Return (x, y) of the center of cell containing provided text 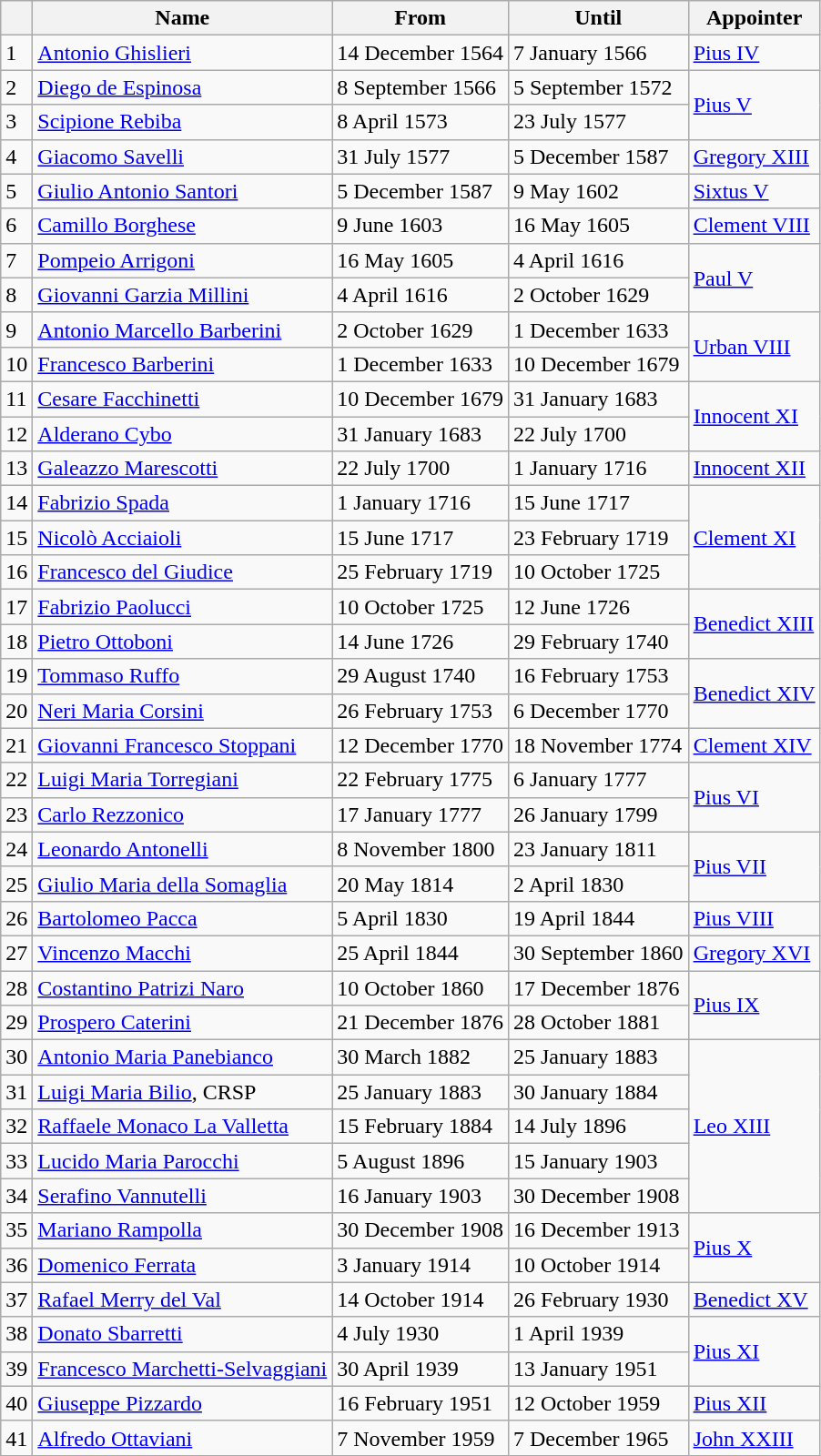
Innocent XII (754, 469)
5 September 1572 (598, 87)
Scipione Rebiba (182, 122)
36 (16, 1265)
23 January 1811 (598, 849)
Benedict XIV (754, 693)
6 January 1777 (598, 780)
Bartolomeo Pacca (182, 918)
5 (16, 191)
Leonardo Antonelli (182, 849)
Pius X (754, 1248)
19 April 1844 (598, 918)
Antonio Ghislieri (182, 53)
Clement XI (754, 538)
Giovanni Francesco Stoppani (182, 745)
Domenico Ferrata (182, 1265)
Clement VIII (754, 226)
Luigi Maria Torregiani (182, 780)
13 (16, 469)
16 February 1951 (421, 1403)
3 (16, 122)
30 September 1860 (598, 953)
23 (16, 814)
25 April 1844 (421, 953)
29 August 1740 (421, 676)
Name (182, 18)
Appointer (754, 18)
14 December 1564 (421, 53)
39 (16, 1369)
Fabrizio Paolucci (182, 607)
9 May 1602 (598, 191)
John XXIII (754, 1438)
17 December 1876 (598, 987)
Francesco Barberini (182, 364)
Giuseppe Pizzardo (182, 1403)
7 December 1965 (598, 1438)
19 (16, 676)
16 January 1903 (421, 1196)
Giacomo Savelli (182, 157)
Raffaele Monaco La Valletta (182, 1127)
10 October 1914 (598, 1265)
From (421, 18)
22 February 1775 (421, 780)
26 January 1799 (598, 814)
Pompeio Arrigoni (182, 260)
Pius VI (754, 797)
26 February 1930 (598, 1299)
15 January 1903 (598, 1161)
21 December 1876 (421, 1023)
Pius XI (754, 1351)
3 January 1914 (421, 1265)
26 (16, 918)
Pius XII (754, 1403)
Nicolò Acciaioli (182, 538)
Galeazzo Marescotti (182, 469)
Leo XIII (754, 1127)
Benedict XIII (754, 624)
Alfredo Ottaviani (182, 1438)
Pius V (754, 105)
7 (16, 260)
34 (16, 1196)
26 February 1753 (421, 711)
8 (16, 295)
Giulio Antonio Santori (182, 191)
31 July 1577 (421, 157)
20 (16, 711)
Tommaso Ruffo (182, 676)
Fabrizio Spada (182, 503)
29 (16, 1023)
12 October 1959 (598, 1403)
Pius IV (754, 53)
5 August 1896 (421, 1161)
20 May 1814 (421, 884)
40 (16, 1403)
Rafael Merry del Val (182, 1299)
Gregory XIII (754, 157)
Innocent XI (754, 416)
8 September 1566 (421, 87)
14 June 1726 (421, 642)
29 February 1740 (598, 642)
Antonio Marcello Barberini (182, 329)
23 July 1577 (598, 122)
27 (16, 953)
Neri Maria Corsini (182, 711)
Gregory XVI (754, 953)
Paul V (754, 278)
Serafino Vannutelli (182, 1196)
30 January 1884 (598, 1092)
23 February 1719 (598, 538)
14 July 1896 (598, 1127)
Lucido Maria Parocchi (182, 1161)
Pius IX (754, 1005)
2 April 1830 (598, 884)
Vincenzo Macchi (182, 953)
8 November 1800 (421, 849)
12 June 1726 (598, 607)
18 (16, 642)
28 (16, 987)
Giovanni Garzia Millini (182, 295)
15 (16, 538)
Antonio Maria Panebianco (182, 1057)
11 (16, 399)
12 December 1770 (421, 745)
17 January 1777 (421, 814)
1 April 1939 (598, 1334)
Pius VII (754, 866)
24 (16, 849)
14 (16, 503)
35 (16, 1230)
4 July 1930 (421, 1334)
10 (16, 364)
18 November 1774 (598, 745)
Alderano Cybo (182, 434)
1 (16, 53)
28 October 1881 (598, 1023)
8 April 1573 (421, 122)
30 April 1939 (421, 1369)
Donato Sbarretti (182, 1334)
Francesco del Giudice (182, 572)
22 (16, 780)
Francesco Marchetti-Selvaggiani (182, 1369)
25 February 1719 (421, 572)
10 October 1860 (421, 987)
Prospero Caterini (182, 1023)
16 (16, 572)
Pietro Ottoboni (182, 642)
15 February 1884 (421, 1127)
Mariano Rampolla (182, 1230)
7 November 1959 (421, 1438)
Until (598, 18)
5 April 1830 (421, 918)
Benedict XV (754, 1299)
Pius VIII (754, 918)
21 (16, 745)
Diego de Espinosa (182, 87)
30 (16, 1057)
7 January 1566 (598, 53)
16 February 1753 (598, 676)
16 December 1913 (598, 1230)
Luigi Maria Bilio, CRSP (182, 1092)
12 (16, 434)
6 (16, 226)
30 March 1882 (421, 1057)
38 (16, 1334)
13 January 1951 (598, 1369)
31 (16, 1092)
Urban VIII (754, 347)
37 (16, 1299)
Sixtus V (754, 191)
32 (16, 1127)
14 October 1914 (421, 1299)
25 (16, 884)
Clement XIV (754, 745)
9 (16, 329)
9 June 1603 (421, 226)
Camillo Borghese (182, 226)
Carlo Rezzonico (182, 814)
4 (16, 157)
6 December 1770 (598, 711)
41 (16, 1438)
Giulio Maria della Somaglia (182, 884)
33 (16, 1161)
Cesare Facchinetti (182, 399)
2 (16, 87)
Costantino Patrizi Naro (182, 987)
17 (16, 607)
